Pinpoint the cell where the given text exists, returning its (x, y) midpoint coordinate. 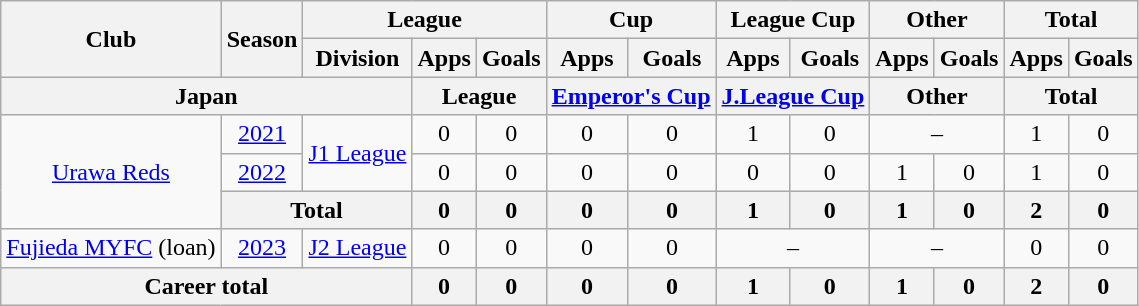
Cup (631, 20)
Urawa Reds (111, 172)
J2 League (358, 248)
Season (262, 39)
Emperor's Cup (631, 96)
2022 (262, 172)
2023 (262, 248)
Club (111, 39)
League Cup (793, 20)
Fujieda MYFC (loan) (111, 248)
J.League Cup (793, 96)
2021 (262, 134)
Career total (206, 286)
J1 League (358, 153)
Division (358, 58)
Japan (206, 96)
